Return the [X, Y] coordinate for the center point of the cell that contains the specified text.  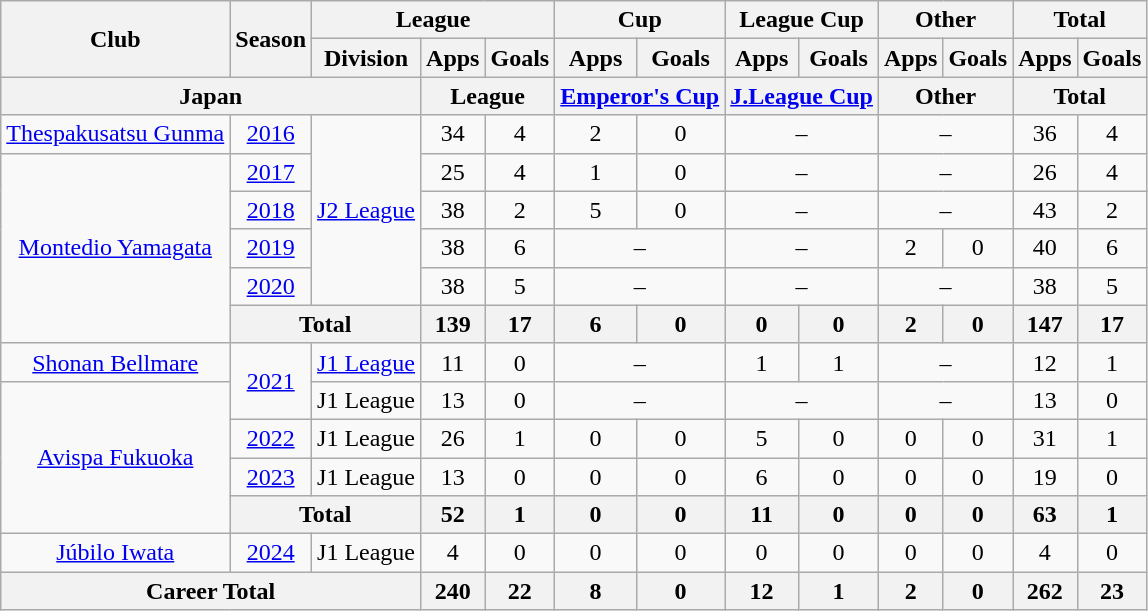
23 [1112, 591]
Division [366, 58]
139 [453, 324]
2022 [271, 438]
19 [1045, 477]
2019 [271, 248]
2023 [271, 477]
Montedio Yamagata [116, 248]
Club [116, 39]
Júbilo Iwata [116, 553]
Season [271, 39]
22 [520, 591]
J.League Cup [802, 96]
Avispa Fukuoka [116, 457]
Japan [211, 96]
League Cup [802, 20]
25 [453, 172]
Shonan Bellmare [116, 362]
240 [453, 591]
31 [1045, 438]
2021 [271, 381]
2024 [271, 553]
8 [596, 591]
63 [1045, 515]
J2 League [366, 210]
Thespakusatsu Gunma [116, 134]
2017 [271, 172]
147 [1045, 324]
2020 [271, 286]
2018 [271, 210]
52 [453, 515]
262 [1045, 591]
Cup [640, 20]
43 [1045, 210]
34 [453, 134]
36 [1045, 134]
Career Total [211, 591]
Emperor's Cup [640, 96]
2016 [271, 134]
40 [1045, 248]
